Locate the cell with the specified text and output its [x, y] center coordinate. 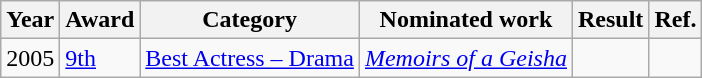
Year [30, 20]
2005 [30, 58]
Memoirs of a Geisha [466, 58]
Result [610, 20]
9th [100, 58]
Nominated work [466, 20]
Ref. [676, 20]
Category [250, 20]
Best Actress – Drama [250, 58]
Award [100, 20]
